Provide the (X, Y) coordinate of the cell's center where the given text is located.  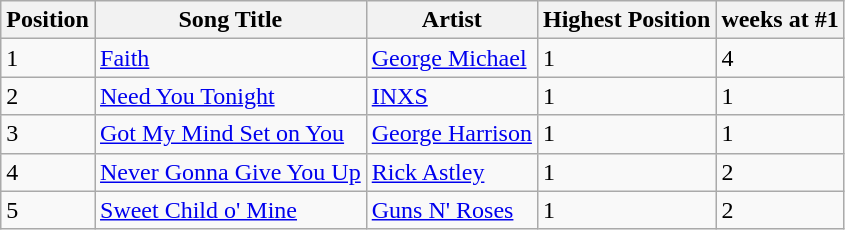
Artist (452, 20)
Faith (230, 58)
Guns N' Roses (452, 210)
Rick Astley (452, 172)
Song Title (230, 20)
George Harrison (452, 134)
weeks at #1 (780, 20)
3 (48, 134)
Never Gonna Give You Up (230, 172)
INXS (452, 96)
Need You Tonight (230, 96)
George Michael (452, 58)
Sweet Child o' Mine (230, 210)
Highest Position (626, 20)
Got My Mind Set on You (230, 134)
5 (48, 210)
Position (48, 20)
